Pinpoint the cell where the given text exists, returning its (X, Y) midpoint coordinate. 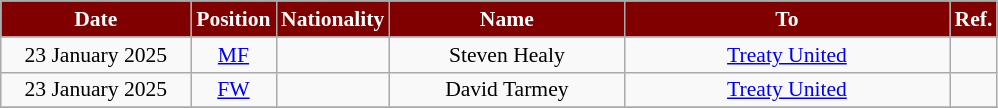
Position (234, 19)
To (786, 19)
David Tarmey (506, 90)
FW (234, 90)
Steven Healy (506, 55)
MF (234, 55)
Name (506, 19)
Ref. (974, 19)
Date (96, 19)
Nationality (332, 19)
